Extract the (X, Y) coordinate from the center of the cell holding the provided text.  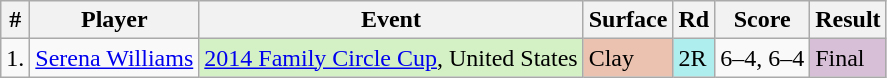
Surface (628, 20)
2R (694, 58)
6–4, 6–4 (762, 58)
1. (16, 58)
2014 Family Circle Cup, United States (391, 58)
Rd (694, 20)
Score (762, 20)
Final (848, 58)
Result (848, 20)
Event (391, 20)
Player (114, 20)
Serena Williams (114, 58)
# (16, 20)
Clay (628, 58)
